Provide the (x, y) coordinate of the cell's center where the given text is located.  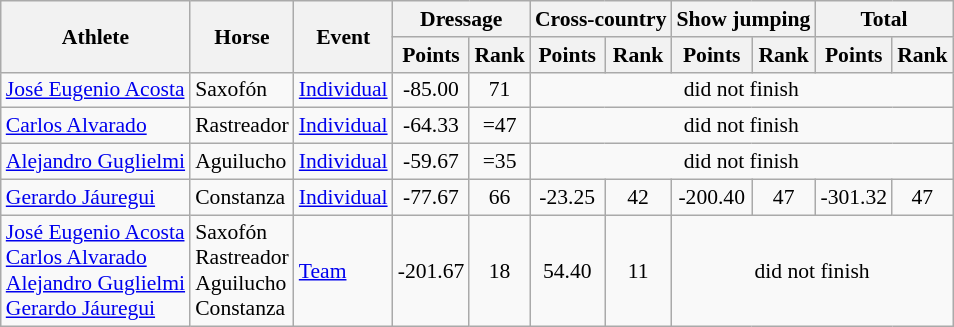
Team (344, 271)
-23.25 (568, 197)
11 (638, 271)
Gerardo Jáuregui (96, 197)
71 (500, 90)
42 (638, 197)
Alejandro Guglielmi (96, 162)
=35 (500, 162)
José Eugenio AcostaCarlos AlvaradoAlejandro GuglielmiGerardo Jáuregui (96, 271)
Athlete (96, 36)
-59.67 (432, 162)
Rastreador (242, 126)
SaxofónRastreadorAguiluchoConstanza (242, 271)
Saxofón (242, 90)
José Eugenio Acosta (96, 90)
Event (344, 36)
66 (500, 197)
Aguilucho (242, 162)
-200.40 (711, 197)
Dressage (462, 19)
-85.00 (432, 90)
Total (884, 19)
Cross-country (601, 19)
Horse (242, 36)
-301.32 (854, 197)
54.40 (568, 271)
Constanza (242, 197)
Show jumping (743, 19)
-201.67 (432, 271)
-64.33 (432, 126)
=47 (500, 126)
-77.67 (432, 197)
18 (500, 271)
Carlos Alvarado (96, 126)
